Locate the cell with the specified text and output its (x, y) center coordinate. 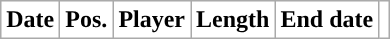
Date (30, 20)
Player (152, 20)
Pos. (86, 20)
End date (327, 20)
Length (233, 20)
